Capture the cell that displays the provided text and extract its [x, y] central coordinate. 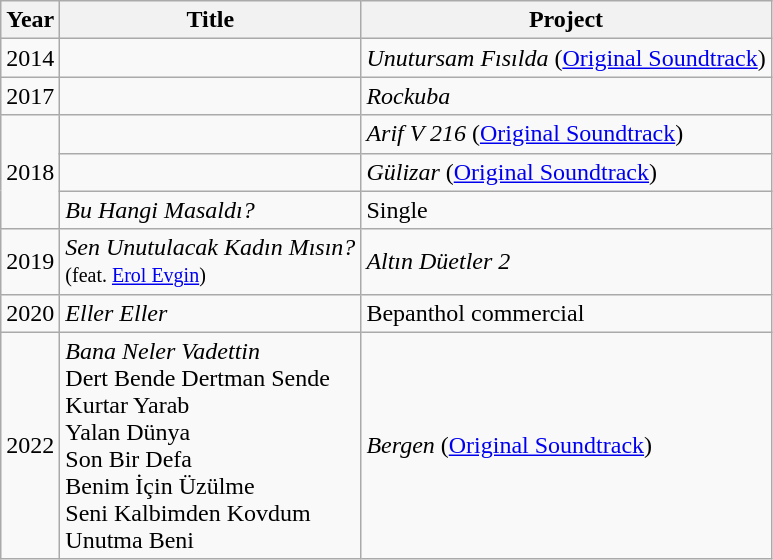
Single [566, 210]
2014 [30, 58]
Altın Düetler 2 [566, 262]
Bepanthol commercial [566, 313]
Rockuba [566, 96]
Arif V 216 (Original Soundtrack) [566, 134]
2019 [30, 262]
Title [210, 20]
Bergen (Original Soundtrack) [566, 446]
Unutursam Fısılda (Original Soundtrack) [566, 58]
Bu Hangi Masaldı? [210, 210]
Gülizar (Original Soundtrack) [566, 172]
2022 [30, 446]
Bana Neler VadettinDert Bende Dertman SendeKurtar YarabYalan DünyaSon Bir DefaBenim İçin ÜzülmeSeni Kalbimden KovdumUnutma Beni [210, 446]
Sen Unutulacak Kadın Mısın?(feat. Erol Evgin) [210, 262]
Project [566, 20]
2018 [30, 172]
2020 [30, 313]
Eller Eller [210, 313]
2017 [30, 96]
Year [30, 20]
